Identify which cell holds the provided text, then report its [x, y] central coordinate. 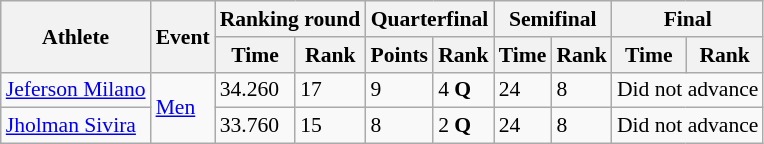
2 Q [464, 126]
4 Q [464, 90]
34.260 [256, 90]
Athlete [76, 36]
Final [688, 19]
Jeferson Milano [76, 90]
Men [183, 108]
33.760 [256, 126]
Event [183, 36]
Semifinal [553, 19]
Ranking round [290, 19]
Quarterfinal [429, 19]
9 [399, 90]
Jholman Sivira [76, 126]
15 [330, 126]
17 [330, 90]
Points [399, 55]
